Output the [x, y] coordinate of the center of the cell containing the given text.  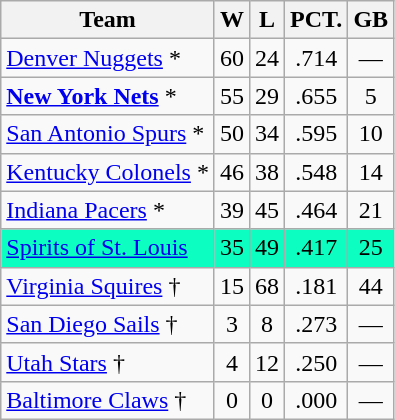
49 [268, 248]
.464 [316, 210]
Indiana Pacers * [108, 210]
GB [371, 20]
34 [268, 134]
.181 [316, 286]
.595 [316, 134]
.714 [316, 58]
San Diego Sails † [108, 324]
44 [371, 286]
.655 [316, 96]
3 [232, 324]
.273 [316, 324]
PCT. [316, 20]
68 [268, 286]
50 [232, 134]
Team [108, 20]
46 [232, 172]
10 [371, 134]
39 [232, 210]
San Antonio Spurs * [108, 134]
45 [268, 210]
W [232, 20]
Virginia Squires † [108, 286]
5 [371, 96]
Utah Stars † [108, 362]
Baltimore Claws † [108, 400]
25 [371, 248]
38 [268, 172]
8 [268, 324]
12 [268, 362]
55 [232, 96]
21 [371, 210]
24 [268, 58]
35 [232, 248]
Denver Nuggets * [108, 58]
Kentucky Colonels * [108, 172]
New York Nets * [108, 96]
29 [268, 96]
15 [232, 286]
.250 [316, 362]
4 [232, 362]
14 [371, 172]
60 [232, 58]
.000 [316, 400]
L [268, 20]
.548 [316, 172]
Spirits of St. Louis [108, 248]
.417 [316, 248]
